Capture the cell that displays the provided text and extract its [x, y] central coordinate. 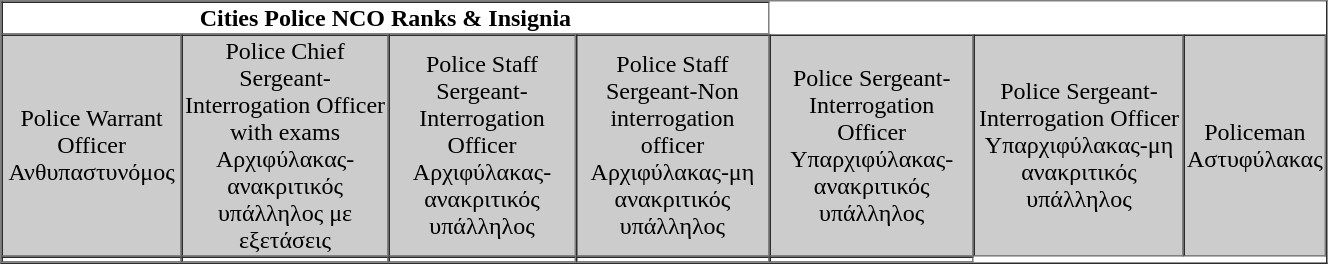
Police Chief Sergeant-Interrogation Officer with examsΑρχιφύλακας-ανακριτικός υπάλληλος με εξετάσεις [286, 145]
Police Sergeant-Interrogation OfficerΥπαρχιφύλακας-μη ανακριτικός υπάλληλος [1079, 145]
PolicemanΑστυφύλακας [1255, 145]
Police Staff Sergeant-Interrogation OfficerΑρχιφύλακας-ανακριτικός υπάλληλος [482, 145]
Cities Police NCO Ranks & Insignia [386, 18]
Police Warrant OfficerΑνθυπαστυνόμος [92, 145]
Police Staff Sergeant-Non interrogation officerΑρχιφύλακας-μη ανακριτικός υπάλληλος [673, 145]
Police Sergeant-Interrogation OfficerΥπαρχιφύλακας-ανακριτικός υπάλληλος [872, 145]
